Pinpoint the cell where the given text exists, returning its [x, y] midpoint coordinate. 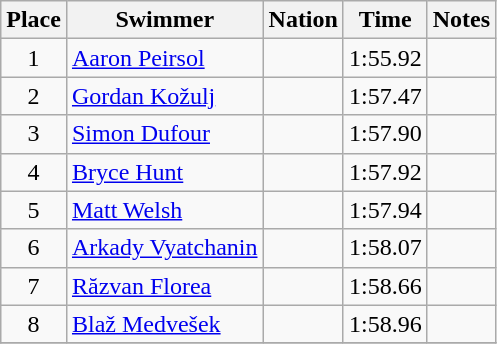
2 [34, 96]
1:58.66 [385, 286]
Răzvan Florea [164, 286]
1:58.96 [385, 324]
5 [34, 210]
Arkady Vyatchanin [164, 248]
Bryce Hunt [164, 172]
Swimmer [164, 20]
Notes [461, 20]
1:57.90 [385, 134]
4 [34, 172]
7 [34, 286]
1:55.92 [385, 58]
Simon Dufour [164, 134]
1:57.47 [385, 96]
Time [385, 20]
Blaž Medvešek [164, 324]
Nation [303, 20]
6 [34, 248]
Gordan Kožulj [164, 96]
1:57.94 [385, 210]
1 [34, 58]
8 [34, 324]
Matt Welsh [164, 210]
3 [34, 134]
1:57.92 [385, 172]
1:58.07 [385, 248]
Place [34, 20]
Aaron Peirsol [164, 58]
